Pinpoint the cell where the given text exists, returning its (X, Y) midpoint coordinate. 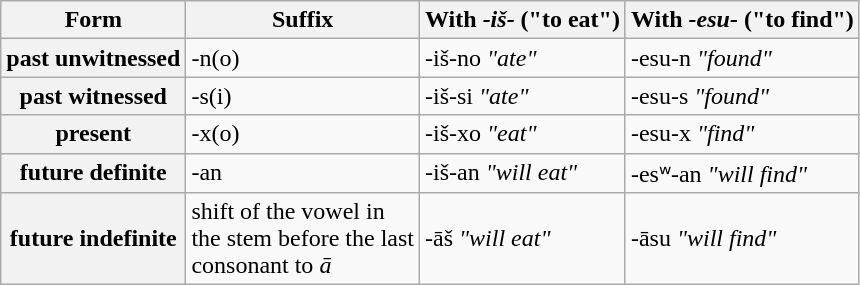
future definite (94, 173)
-esu-n "found" (742, 58)
past unwitnessed (94, 58)
future indefinite (94, 239)
-āš "will eat" (523, 239)
With -iš- ("to eat") (523, 20)
-esʷ-an "will find" (742, 173)
Form (94, 20)
-iš-xo "eat" (523, 134)
-iš-si "ate" (523, 96)
past witnessed (94, 96)
-x(o) (303, 134)
-āsu "will find" (742, 239)
-n(o) (303, 58)
-iš-no "ate" (523, 58)
-esu-s "found" (742, 96)
-an (303, 173)
Suffix (303, 20)
-s(i) (303, 96)
present (94, 134)
-iš-an "will eat" (523, 173)
shift of the vowel inthe stem before the lastconsonant to ā (303, 239)
-esu-x "find" (742, 134)
With -esu- ("to find") (742, 20)
